Search for the cell housing the specified text and yield its (X, Y) center coordinate. 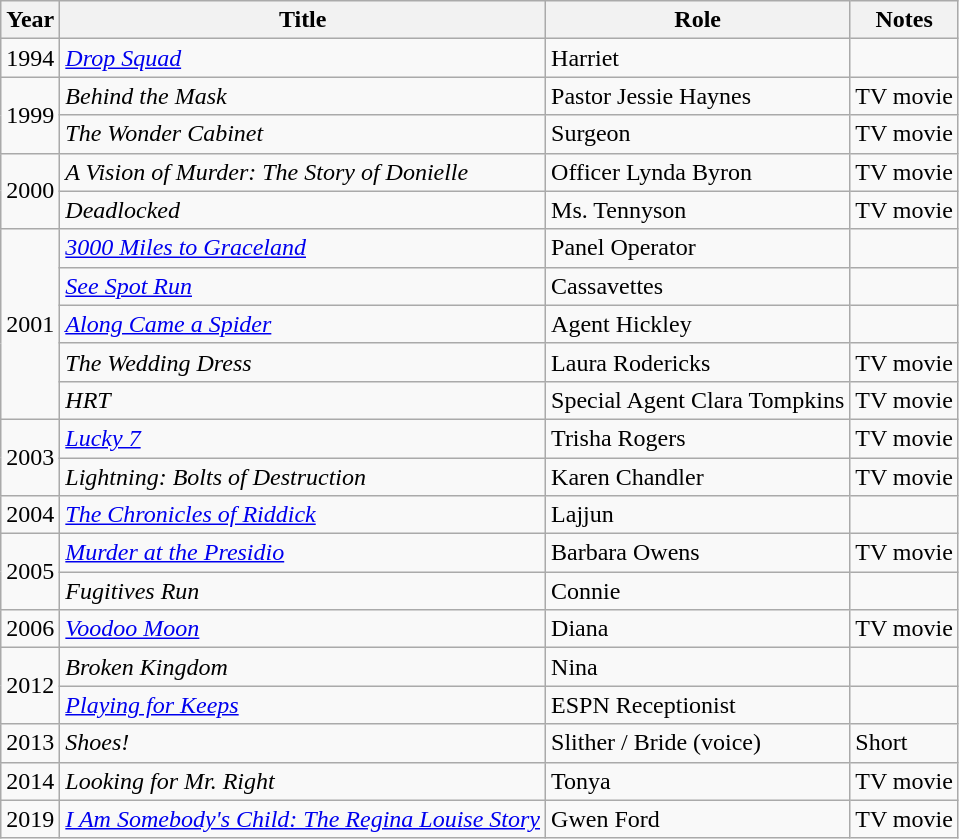
Agent Hickley (698, 324)
Panel Operator (698, 248)
I Am Somebody's Child: The Regina Louise Story (303, 819)
Barbara Owens (698, 553)
Lucky 7 (303, 438)
A Vision of Murder: The Story of Donielle (303, 172)
Special Agent Clara Tompkins (698, 400)
2000 (30, 191)
Looking for Mr. Right (303, 781)
2013 (30, 743)
Officer Lynda Byron (698, 172)
3000 Miles to Graceland (303, 248)
Year (30, 20)
Surgeon (698, 134)
Role (698, 20)
Pastor Jessie Haynes (698, 96)
Cassavettes (698, 286)
Fugitives Run (303, 591)
The Chronicles of Riddick (303, 515)
Tonya (698, 781)
Notes (904, 20)
Ms. Tennyson (698, 210)
See Spot Run (303, 286)
Lightning: Bolts of Destruction (303, 477)
Laura Rodericks (698, 362)
Trisha Rogers (698, 438)
2014 (30, 781)
Shoes! (303, 743)
1994 (30, 58)
Along Came a Spider (303, 324)
Slither / Bride (voice) (698, 743)
2003 (30, 457)
2004 (30, 515)
2019 (30, 819)
Deadlocked (303, 210)
Karen Chandler (698, 477)
Voodoo Moon (303, 629)
1999 (30, 115)
2012 (30, 686)
Behind the Mask (303, 96)
Murder at the Presidio (303, 553)
The Wonder Cabinet (303, 134)
Lajjun (698, 515)
Broken Kingdom (303, 667)
The Wedding Dress (303, 362)
2006 (30, 629)
2001 (30, 324)
Nina (698, 667)
Drop Squad (303, 58)
Diana (698, 629)
ESPN Receptionist (698, 705)
Connie (698, 591)
Gwen Ford (698, 819)
Short (904, 743)
2005 (30, 572)
Title (303, 20)
HRT (303, 400)
Playing for Keeps (303, 705)
Harriet (698, 58)
